Determine the (x, y) coordinate at the center of the cell enclosing the given text.  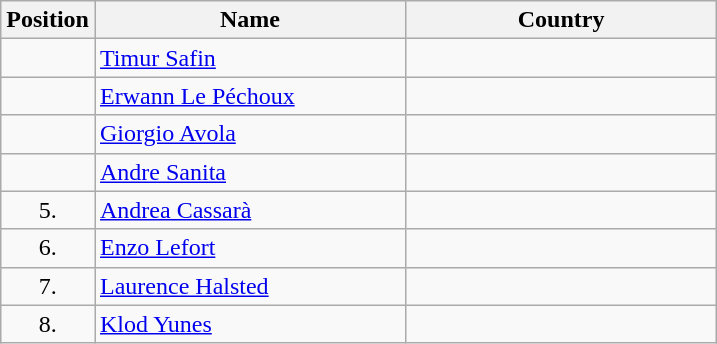
5. (48, 210)
Enzo Lefort (250, 248)
Country (562, 20)
Erwann Le Péchoux (250, 96)
6. (48, 248)
Name (250, 20)
Andrea Cassarà (250, 210)
8. (48, 324)
Position (48, 20)
Timur Safin (250, 58)
Andre Sanita (250, 172)
7. (48, 286)
Klod Yunes (250, 324)
Giorgio Avola (250, 134)
Laurence Halsted (250, 286)
